Return (x, y) of the center of cell containing provided text 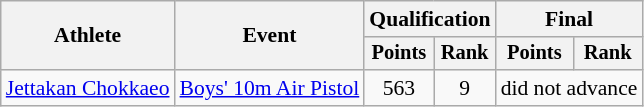
Boys' 10m Air Pistol (270, 88)
9 (465, 88)
Jettakan Chokkaeo (88, 88)
did not advance (570, 88)
Athlete (88, 36)
Event (270, 36)
563 (398, 88)
Final (570, 19)
Qualification (430, 19)
